Identify which cell holds the provided text, then report its (x, y) central coordinate. 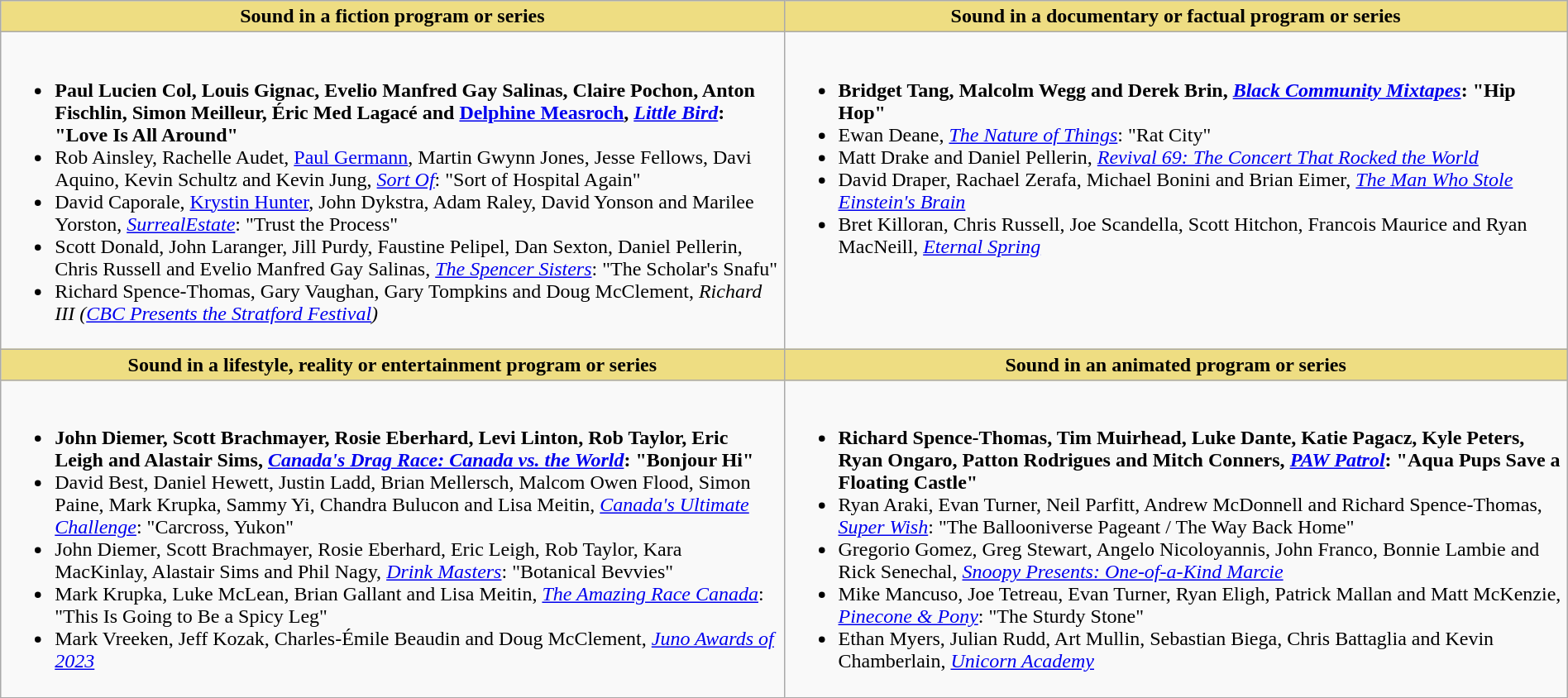
Sound in an animated program or series (1176, 365)
Sound in a fiction program or series (392, 17)
Sound in a lifestyle, reality or entertainment program or series (392, 365)
Sound in a documentary or factual program or series (1176, 17)
